For the text-containing cell, return its midpoint in (x, y) coordinate format. 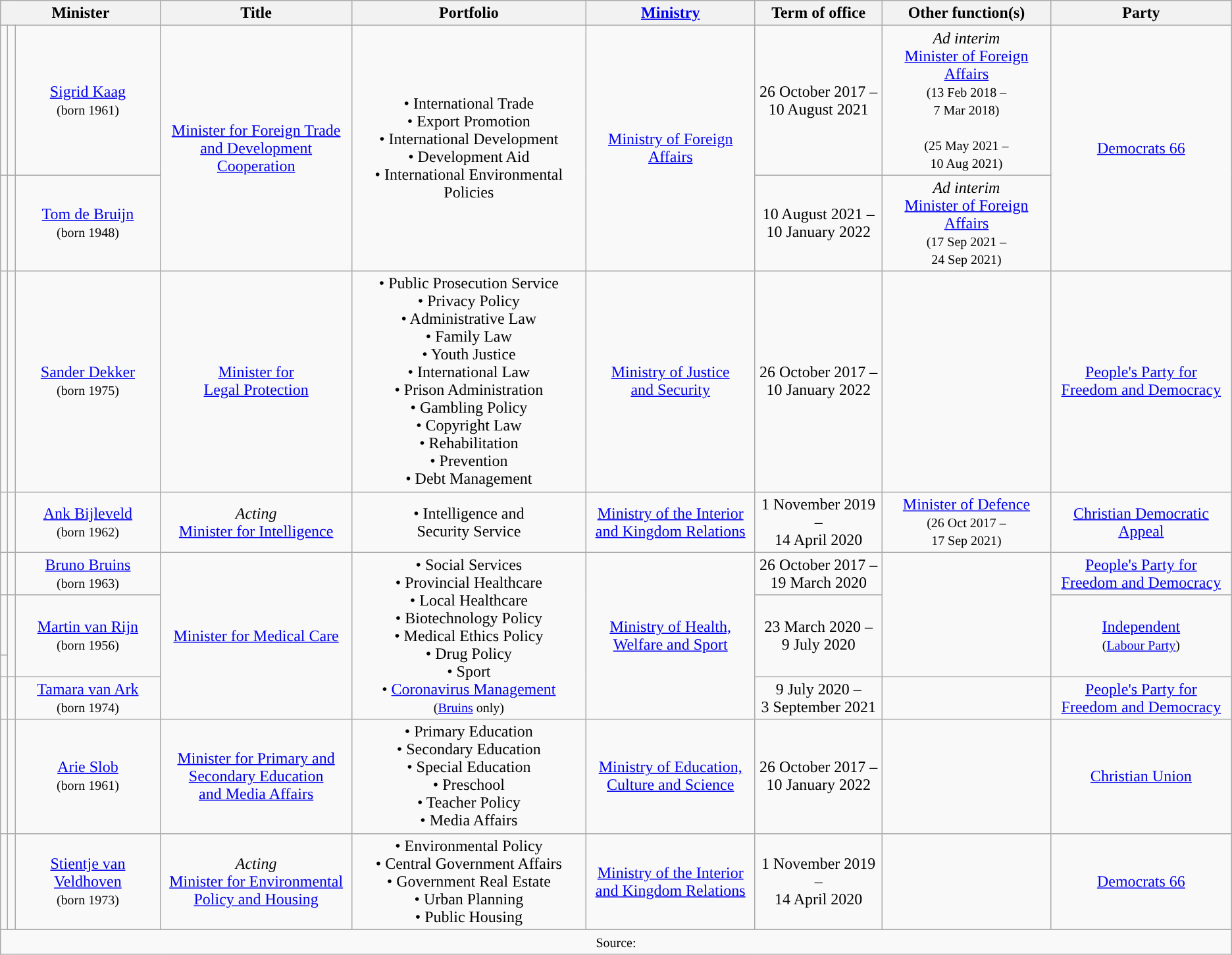
Martin van Rijn (born 1956) (88, 636)
10 August 2021 – 10 January 2022 (819, 223)
Christian Democratic Appeal (1141, 522)
• Primary Education • Secondary Education • Special Education • Preschool • Teacher Policy • Media Affairs (469, 777)
Ministry of Foreign Affairs (670, 149)
Acting Minister for Intelligence (256, 522)
Portfolio (469, 13)
9 July 2020 – 3 September 2021 (819, 698)
Ank Bijleveld (born 1962) (88, 522)
Minister (80, 13)
Title (256, 13)
Minister for Medical Care (256, 636)
Party (1141, 13)
Tamara van Ark (born 1974) (88, 698)
Ministry (670, 13)
Other function(s) (966, 13)
Source: (616, 942)
Bruno Bruins (born 1963) (88, 574)
26 October 2017 – 19 March 2020 (819, 574)
Minister for Legal Protection (256, 382)
Stientje van Veldhoven (born 1973) (88, 881)
Minister of Defence (26 Oct 2017 – 17 Sep 2021) (966, 522)
Ad interim Minister of Foreign Affairs (13 Feb 2018 – 7 Mar 2018) (25 May 2021 – 10 Aug 2021) (966, 100)
Ministry of Health, Welfare and Sport (670, 636)
26 October 2017 – 10 August 2021 (819, 100)
• Intelligence and Security Service (469, 522)
Sander Dekker (born 1975) (88, 382)
• Environmental Policy • Central Government Affairs • Government Real Estate • Urban Planning • Public Housing (469, 881)
Christian Union (1141, 777)
Ad interim Minister of Foreign Affairs (17 Sep 2021 – 24 Sep 2021) (966, 223)
Ministry of Education, Culture and Science (670, 777)
23 March 2020 – 9 July 2020 (819, 636)
Independent (Labour Party) (1141, 636)
Ministry of Justice and Security (670, 382)
Arie Slob (born 1961) (88, 777)
Sigrid Kaag (born 1961) (88, 100)
Tom de Bruijn (born 1948) (88, 223)
Minister for Foreign Trade and Development Cooperation (256, 149)
Acting Minister for Environmental Policy and Housing (256, 881)
Term of office (819, 13)
Minister for Primary and Secondary Education and Media Affairs (256, 777)
• International Trade • Export Promotion • International Development • Development Aid • International Environmental Policies (469, 149)
